Pinpoint the cell where the given text exists, returning its [x, y] midpoint coordinate. 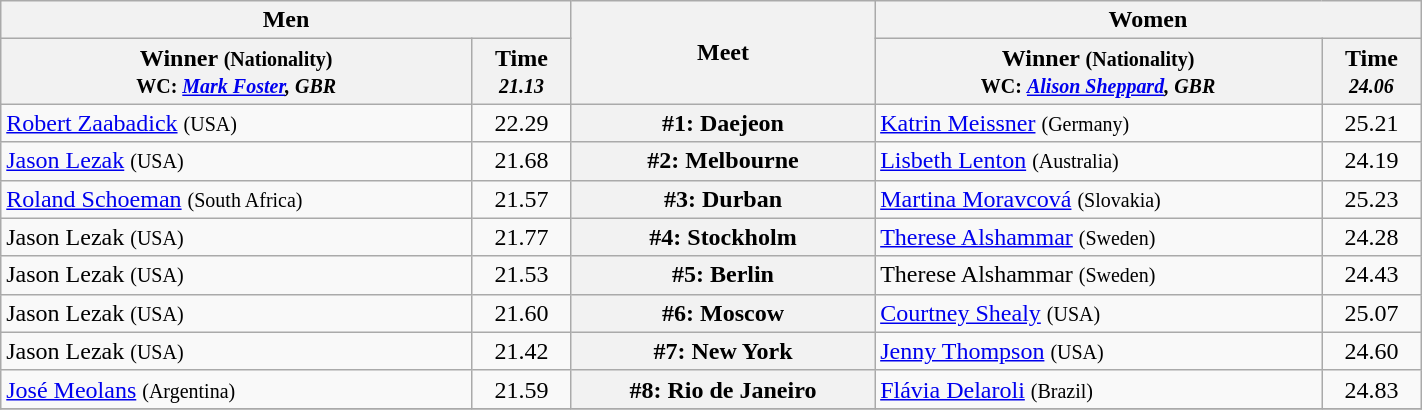
Flávia Delaroli (Brazil) [1098, 389]
21.59 [522, 389]
24.19 [1372, 161]
#3: Durban [722, 199]
21.53 [522, 275]
21.77 [522, 237]
Roland Schoeman (South Africa) [236, 199]
Winner (Nationality) WC: Mark Foster, GBR [236, 72]
24.28 [1372, 237]
Women [1148, 20]
#2: Melbourne [722, 161]
25.23 [1372, 199]
24.60 [1372, 351]
22.29 [522, 123]
Winner (Nationality)WC: Alison Sheppard, GBR [1098, 72]
Courtney Shealy (USA) [1098, 313]
25.07 [1372, 313]
#8: Rio de Janeiro [722, 389]
#6: Moscow [722, 313]
Time 21.13 [522, 72]
#4: Stockholm [722, 237]
24.43 [1372, 275]
Jenny Thompson (USA) [1098, 351]
21.60 [522, 313]
Meet [722, 52]
#5: Berlin [722, 275]
24.83 [1372, 389]
21.42 [522, 351]
25.21 [1372, 123]
#7: New York [722, 351]
Time24.06 [1372, 72]
21.57 [522, 199]
21.68 [522, 161]
Martina Moravcová (Slovakia) [1098, 199]
#1: Daejeon [722, 123]
Lisbeth Lenton (Australia) [1098, 161]
Katrin Meissner (Germany) [1098, 123]
José Meolans (Argentina) [236, 389]
Men [286, 20]
Robert Zaabadick (USA) [236, 123]
